Scan for the cell matching the given text and deliver its (X, Y) coordinate at center. 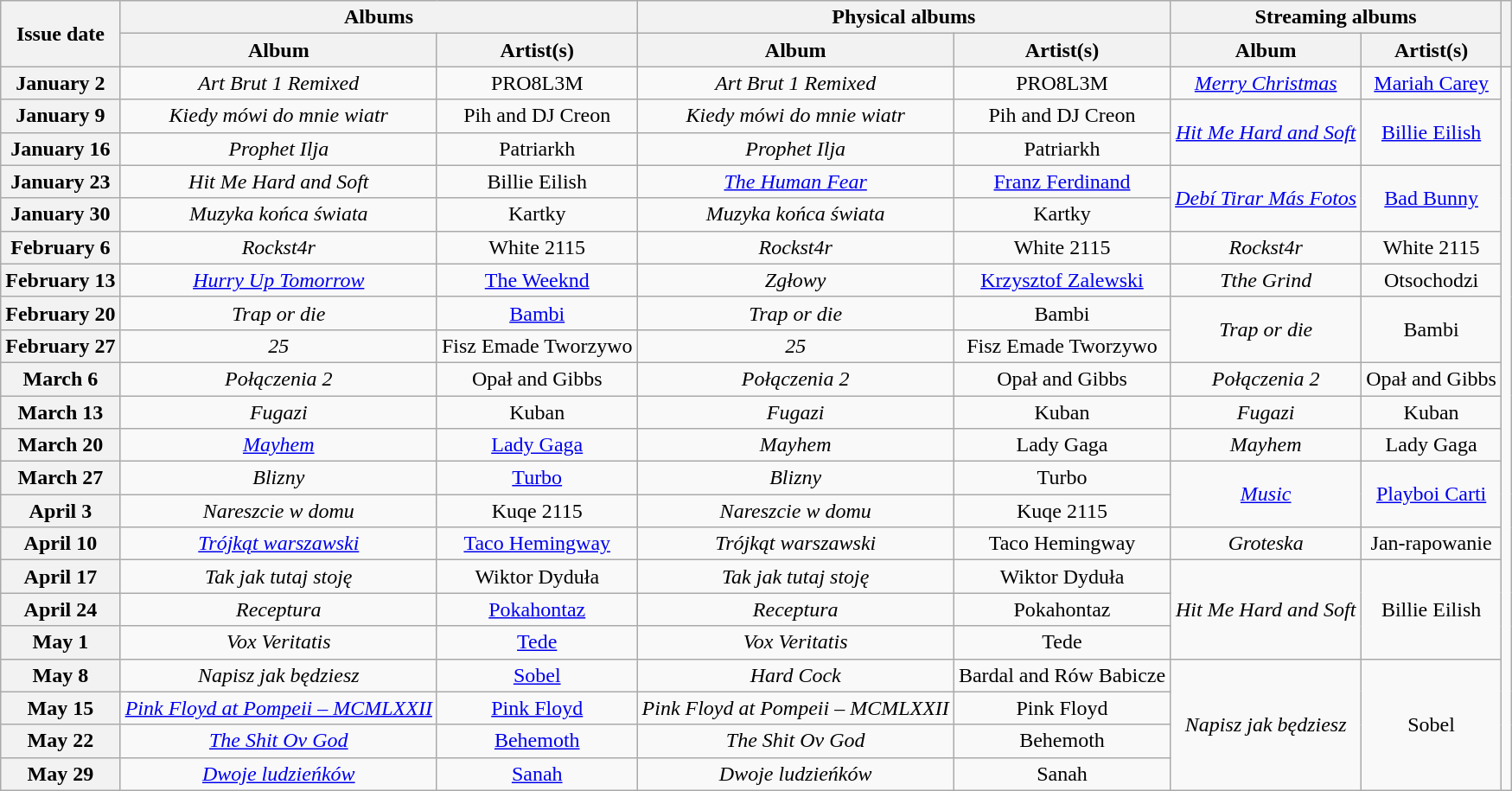
January 23 (61, 182)
Physical albums (904, 17)
January 30 (61, 214)
Music (1266, 494)
Otsochodzi (1432, 280)
April 10 (61, 544)
May 1 (61, 642)
April 3 (61, 511)
Bardal and Rów Babicze (1062, 675)
Hurry Up Tomorrow (278, 280)
Jan-rapowanie (1432, 544)
February 20 (61, 313)
Debí Tirar Más Fotos (1266, 198)
May 8 (61, 675)
March 6 (61, 379)
January 16 (61, 149)
Streaming albums (1337, 17)
March 13 (61, 412)
Hard Cock (795, 675)
January 9 (61, 116)
Franz Ferdinand (1062, 182)
May 15 (61, 708)
The Weeknd (537, 280)
Groteska (1266, 544)
May 29 (61, 774)
March 20 (61, 445)
January 2 (61, 83)
Albums (379, 17)
May 22 (61, 741)
February 6 (61, 247)
March 27 (61, 478)
April 24 (61, 609)
Merry Christmas (1266, 83)
Bad Bunny (1432, 198)
Mariah Carey (1432, 83)
February 13 (61, 280)
Tthe Grind (1266, 280)
Krzysztof Zalewski (1062, 280)
Zgłowy (795, 280)
April 17 (61, 577)
The Human Fear (795, 182)
February 27 (61, 346)
Playboi Carti (1432, 494)
Issue date (61, 34)
